Determine the (X, Y) coordinate at the center of the cell enclosing the given text.  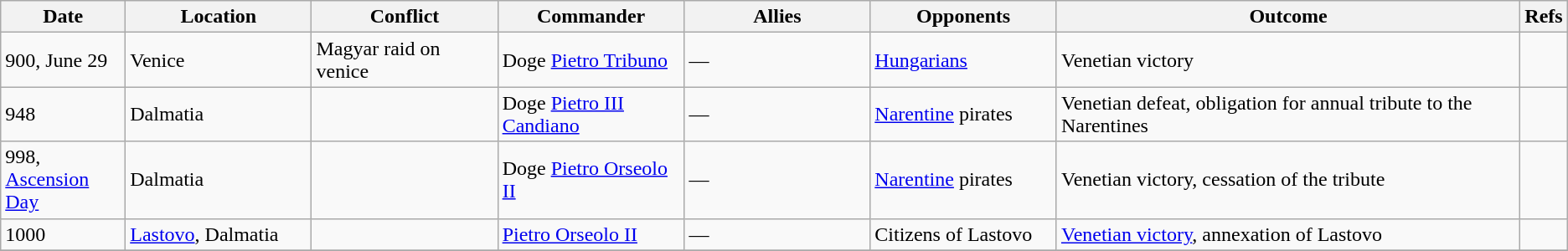
1000 (64, 234)
Refs (1544, 17)
Date (64, 17)
Venetian victory, cessation of the tribute (1288, 180)
Opponents (963, 17)
Venetian defeat, obligation for annual tribute to the Narentines (1288, 114)
Venetian victory (1288, 60)
Outcome (1288, 17)
948 (64, 114)
Allies (777, 17)
Venetian victory, annexation of Lastovo (1288, 234)
Location (219, 17)
Doge Pietro Tribuno (591, 60)
Commander (591, 17)
900, June 29 (64, 60)
998, Ascension Day (64, 180)
Conflict (405, 17)
Citizens of Lastovo (963, 234)
Lastovo, Dalmatia (219, 234)
Doge Pietro III Candiano (591, 114)
Pietro Orseolo II (591, 234)
Doge Pietro Orseolo II (591, 180)
Hungarians (963, 60)
Magyar raid on venice (405, 60)
Venice (219, 60)
